Return [X, Y] of the center of cell containing provided text 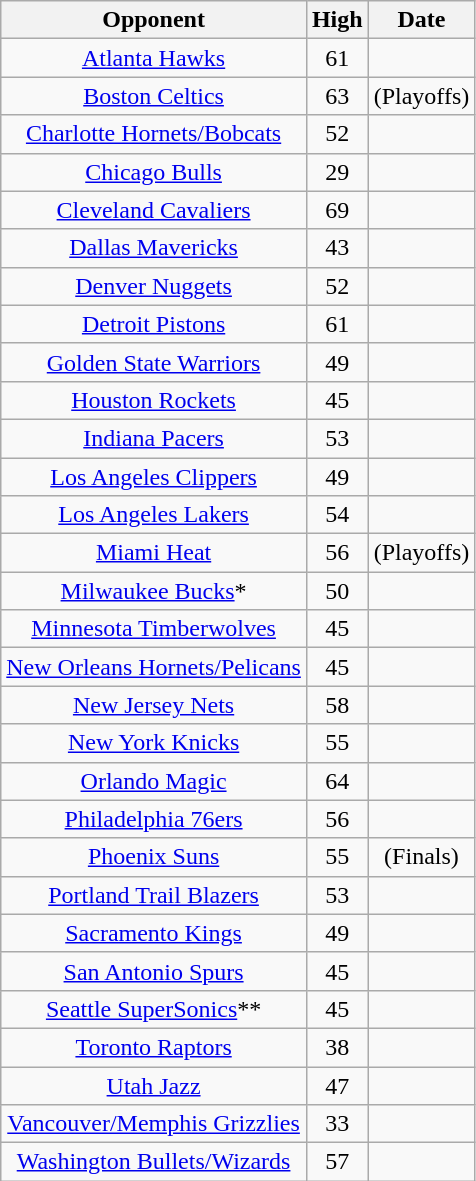
69 [337, 210]
Los Angeles Clippers [154, 477]
Phoenix Suns [154, 857]
Boston Celtics [154, 96]
54 [337, 515]
San Antonio Spurs [154, 971]
Date [422, 20]
Minnesota Timberwolves [154, 629]
Chicago Bulls [154, 172]
Sacramento Kings [154, 933]
64 [337, 781]
New Jersey Nets [154, 705]
Indiana Pacers [154, 438]
Dallas Mavericks [154, 248]
50 [337, 591]
Miami Heat [154, 553]
Orlando Magic [154, 781]
Cleveland Cavaliers [154, 210]
Golden State Warriors [154, 362]
63 [337, 96]
High [337, 20]
47 [337, 1085]
38 [337, 1047]
29 [337, 172]
Washington Bullets/Wizards [154, 1162]
Detroit Pistons [154, 324]
57 [337, 1162]
58 [337, 705]
(Finals) [422, 857]
Vancouver/Memphis Grizzlies [154, 1124]
Portland Trail Blazers [154, 895]
Atlanta Hawks [154, 58]
Philadelphia 76ers [154, 819]
Milwaukee Bucks* [154, 591]
Los Angeles Lakers [154, 515]
New Orleans Hornets/Pelicans [154, 667]
New York Knicks [154, 743]
Toronto Raptors [154, 1047]
Opponent [154, 20]
Utah Jazz [154, 1085]
Seattle SuperSonics** [154, 1009]
Charlotte Hornets/Bobcats [154, 134]
33 [337, 1124]
43 [337, 248]
Denver Nuggets [154, 286]
Houston Rockets [154, 400]
